For the text-containing cell, return its midpoint in [x, y] coordinate format. 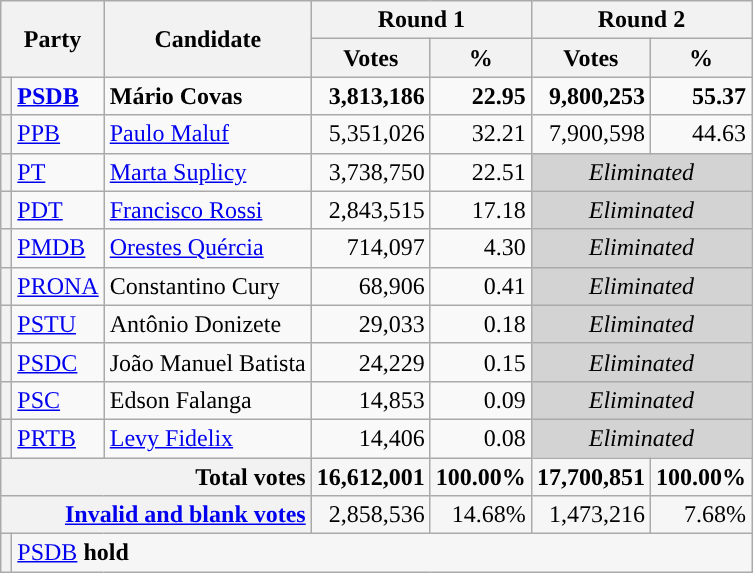
5,351,026 [370, 134]
PSDB hold [382, 553]
2,858,536 [370, 515]
Orestes Quércia [208, 248]
22.51 [480, 172]
1,473,216 [590, 515]
14,853 [370, 400]
PRTB [58, 438]
4.30 [480, 248]
0.15 [480, 362]
0.09 [480, 400]
17,700,851 [590, 477]
44.63 [700, 134]
PT [58, 172]
0.18 [480, 324]
PSC [58, 400]
Francisco Rossi [208, 210]
55.37 [700, 96]
Candidate [208, 39]
Round 1 [421, 20]
Round 2 [641, 20]
3,813,186 [370, 96]
PSDC [58, 362]
PRONA [58, 286]
Mário Covas [208, 96]
PSTU [58, 324]
32.21 [480, 134]
João Manuel Batista [208, 362]
Party [52, 39]
68,906 [370, 286]
Paulo Maluf [208, 134]
0.08 [480, 438]
14,406 [370, 438]
Total votes [156, 477]
16,612,001 [370, 477]
22.95 [480, 96]
9,800,253 [590, 96]
PMDB [58, 248]
Edson Falanga [208, 400]
Antônio Donizete [208, 324]
Levy Fidelix [208, 438]
24,229 [370, 362]
7.68% [700, 515]
PSDB [58, 96]
Invalid and blank votes [156, 515]
PPB [58, 134]
7,900,598 [590, 134]
714,097 [370, 248]
PDT [58, 210]
Constantino Cury [208, 286]
29,033 [370, 324]
0.41 [480, 286]
14.68% [480, 515]
3,738,750 [370, 172]
Marta Suplicy [208, 172]
17.18 [480, 210]
2,843,515 [370, 210]
